Identify which cell holds the provided text, then report its (X, Y) central coordinate. 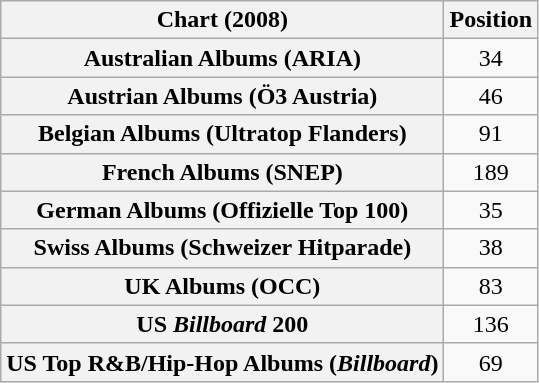
Position (491, 20)
Swiss Albums (Schweizer Hitparade) (222, 248)
French Albums (SNEP) (222, 172)
UK Albums (OCC) (222, 286)
Austrian Albums (Ö3 Austria) (222, 96)
136 (491, 324)
Belgian Albums (Ultratop Flanders) (222, 134)
38 (491, 248)
91 (491, 134)
US Billboard 200 (222, 324)
83 (491, 286)
69 (491, 362)
35 (491, 210)
Australian Albums (ARIA) (222, 58)
Chart (2008) (222, 20)
US Top R&B/Hip-Hop Albums (Billboard) (222, 362)
34 (491, 58)
German Albums (Offizielle Top 100) (222, 210)
46 (491, 96)
189 (491, 172)
